Capture the cell that displays the provided text and extract its [x, y] central coordinate. 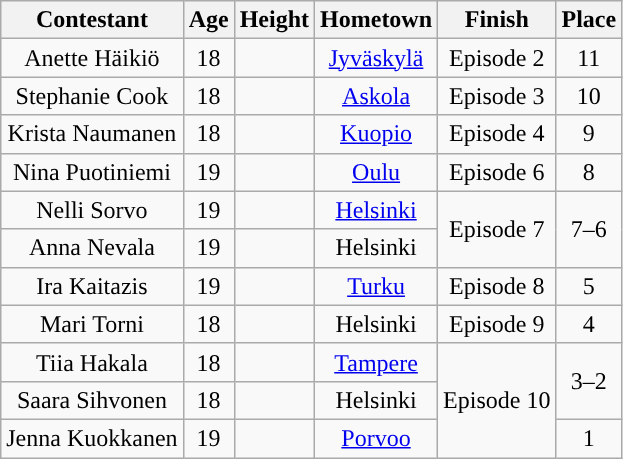
Episode 4 [497, 134]
Askola [376, 96]
Mari Torni [92, 324]
Episode 10 [497, 400]
Ira Kaitazis [92, 286]
Jyväskylä [376, 58]
Nina Puotiniemi [92, 172]
Stephanie Cook [92, 96]
1 [589, 438]
Height [274, 20]
Episode 9 [497, 324]
Porvoo [376, 438]
Contestant [92, 20]
Oulu [376, 172]
Episode 7 [497, 229]
Kuopio [376, 134]
Tiia Hakala [92, 362]
11 [589, 58]
Anna Nevala [92, 248]
Place [589, 20]
10 [589, 96]
3–2 [589, 381]
Krista Naumanen [92, 134]
Episode 8 [497, 286]
Saara Sihvonen [92, 400]
4 [589, 324]
Nelli Sorvo [92, 210]
7–6 [589, 229]
Hometown [376, 20]
Anette Häikiö [92, 58]
5 [589, 286]
Finish [497, 20]
Episode 2 [497, 58]
Episode 3 [497, 96]
Tampere [376, 362]
Episode 6 [497, 172]
Jenna Kuokkanen [92, 438]
Age [208, 20]
9 [589, 134]
Turku [376, 286]
8 [589, 172]
